Extract the [X, Y] coordinate from the center of the cell holding the provided text.  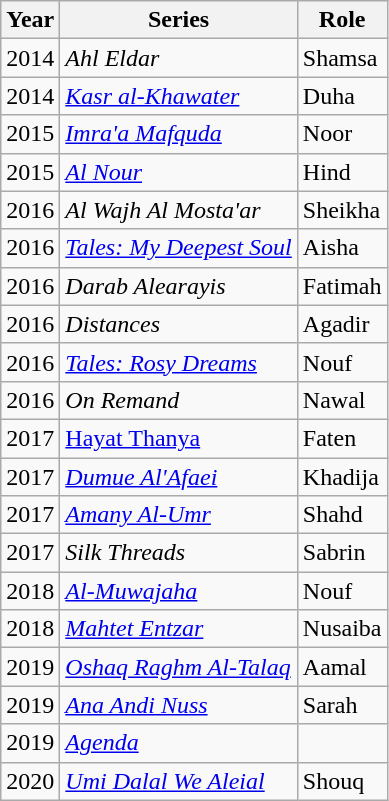
Kasr al-Khawater [178, 96]
Faten [342, 438]
Shamsa [342, 58]
Agenda [178, 743]
Hind [342, 172]
Tales: Rosy Dreams [178, 362]
Oshaq Raghm Al-Talaq [178, 667]
Aisha [342, 248]
On Remand [178, 400]
Tales: My Deepest Soul [178, 248]
Ana Andi Nuss [178, 705]
Imra'a Mafquda [178, 134]
Dumue Al'Afaei [178, 477]
Series [178, 20]
Sheikha [342, 210]
Shahd [342, 515]
Darab Alearayis [178, 286]
Agadir [342, 324]
Hayat Thanya [178, 438]
2020 [30, 781]
Al-Muwajaha [178, 591]
Noor [342, 134]
Silk Threads [178, 553]
Al Nour [178, 172]
Umi Dalal We Aleial [178, 781]
Year [30, 20]
Aamal [342, 667]
Shouq [342, 781]
Mahtet Entzar [178, 629]
Sarah [342, 705]
Nusaiba [342, 629]
Khadija [342, 477]
Role [342, 20]
Amany Al-Umr [178, 515]
Fatimah [342, 286]
Duha [342, 96]
Al Wajh Al Mosta'ar [178, 210]
Ahl Eldar [178, 58]
Distances [178, 324]
Sabrin [342, 553]
Nawal [342, 400]
